Determine the [X, Y] coordinate at the center of the cell enclosing the given text.  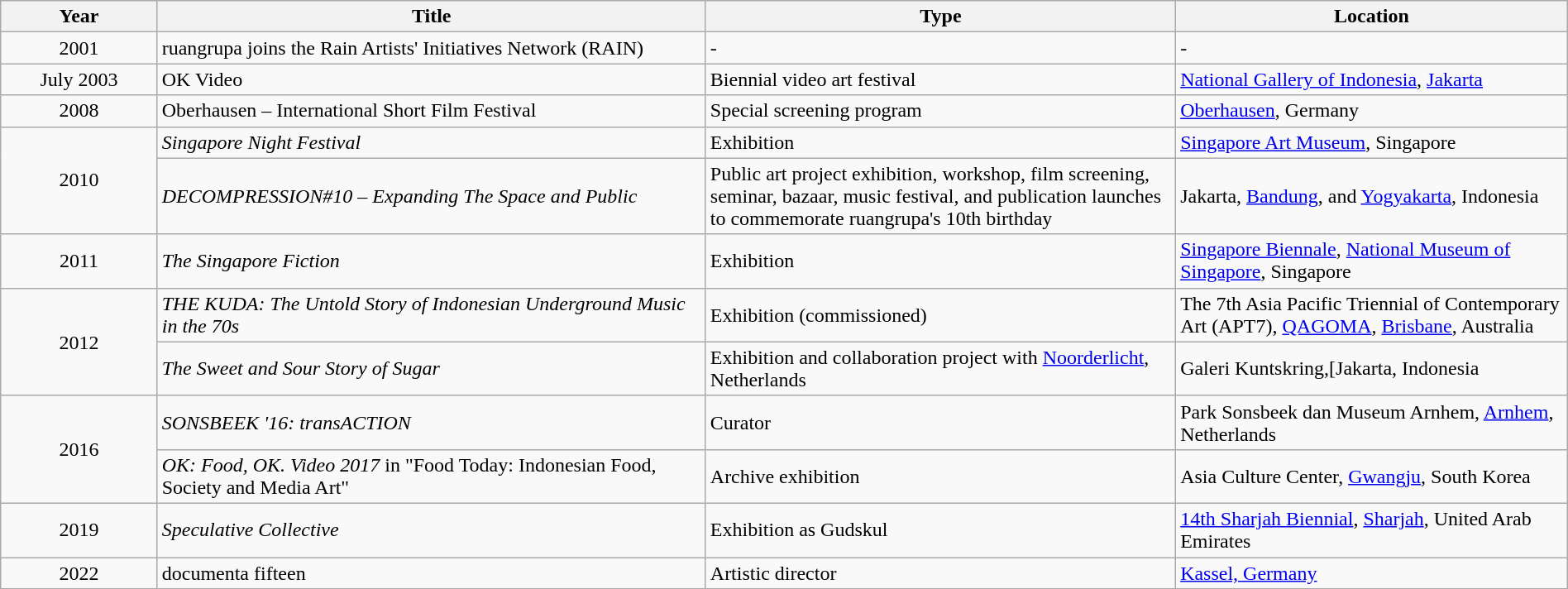
2008 [79, 111]
Title [432, 17]
Kassel, Germany [1372, 573]
ruangrupa joins the Rain Artists' Initiatives Network (RAIN) [432, 48]
Archive exhibition [940, 476]
Artistic director [940, 573]
2022 [79, 573]
Location [1372, 17]
documenta fifteen [432, 573]
DECOMPRESSION#10 – Expanding The Space and Public [432, 196]
Singapore Night Festival [432, 142]
The 7th Asia Pacific Triennial of Contemporary Art (APT7), QAGOMA, Brisbane, Australia [1372, 314]
2016 [79, 449]
OK Video [432, 79]
2019 [79, 529]
2011 [79, 261]
Asia Culture Center, Gwangju, South Korea [1372, 476]
July 2003 [79, 79]
Curator [940, 422]
Biennial video art festival [940, 79]
2010 [79, 180]
Speculative Collective [432, 529]
Year [79, 17]
Park Sonsbeek dan Museum Arnhem, Arnhem, Netherlands [1372, 422]
Oberhausen – International Short Film Festival [432, 111]
Exhibition as Gudskul [940, 529]
Exhibition (commissioned) [940, 314]
2001 [79, 48]
SONSBEEK '16: transACTION [432, 422]
The Singapore Fiction [432, 261]
OK: Food, OK. Video 2017 in "Food Today: Indonesian Food, Society and Media Art" [432, 476]
14th Sharjah Biennial, Sharjah, United Arab Emirates [1372, 529]
2012 [79, 342]
Jakarta, Bandung, and Yogyakarta, Indonesia [1372, 196]
National Gallery of Indonesia, Jakarta [1372, 79]
Galeri Kuntskring,[Jakarta, Indonesia [1372, 369]
Exhibition and collaboration project with Noorderlicht, Netherlands [940, 369]
Type [940, 17]
Oberhausen, Germany [1372, 111]
Singapore Biennale, National Museum of Singapore, Singapore [1372, 261]
Singapore Art Museum, Singapore [1372, 142]
THE KUDA: The Untold Story of Indonesian Underground Music in the 70s [432, 314]
The Sweet and Sour Story of Sugar [432, 369]
Special screening program [940, 111]
